Extract the (x, y) coordinate from the center of the cell holding the provided text.  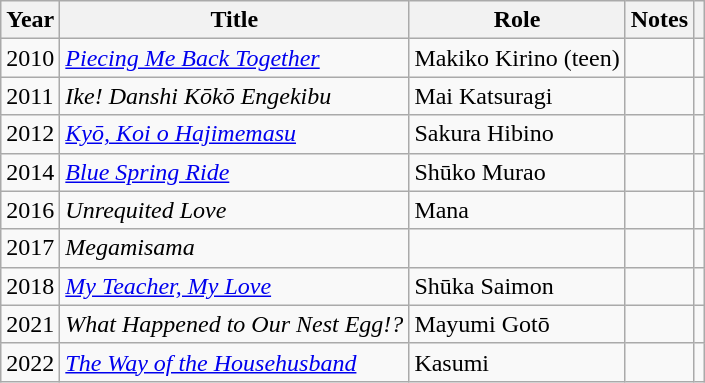
2017 (30, 248)
Ike! Danshi Kōkō Engekibu (234, 96)
Kyō, Koi o Hajimemasu (234, 134)
What Happened to Our Nest Egg!? (234, 324)
My Teacher, My Love (234, 286)
2021 (30, 324)
Makiko Kirino (teen) (517, 58)
Piecing Me Back Together (234, 58)
2018 (30, 286)
Mai Katsuragi (517, 96)
Unrequited Love (234, 210)
Megamisama (234, 248)
Year (30, 20)
2014 (30, 172)
Notes (659, 20)
Mayumi Gotō (517, 324)
Mana (517, 210)
Title (234, 20)
The Way of the Househusband (234, 362)
2022 (30, 362)
Kasumi (517, 362)
2012 (30, 134)
Shūka Saimon (517, 286)
Role (517, 20)
Blue Spring Ride (234, 172)
Shūko Murao (517, 172)
2010 (30, 58)
2011 (30, 96)
2016 (30, 210)
Sakura Hibino (517, 134)
